Identify which cell holds the provided text, then report its (X, Y) central coordinate. 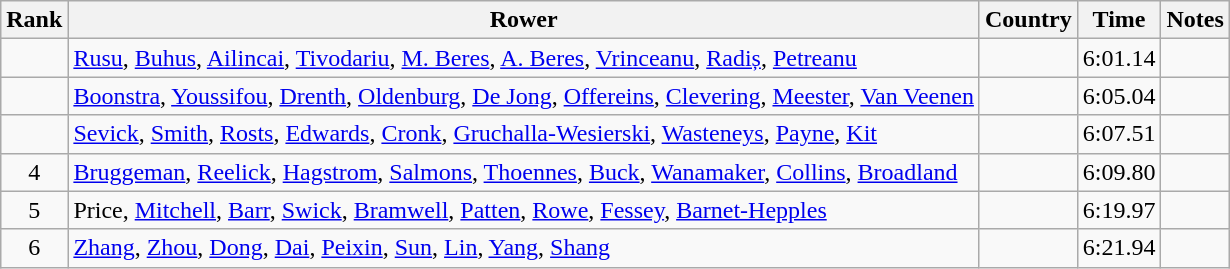
Country (1028, 20)
6:21.94 (1119, 248)
6:07.51 (1119, 134)
4 (34, 172)
Sevick, Smith, Rosts, Edwards, Cronk, Gruchalla-Wesierski, Wasteneys, Payne, Kit (524, 134)
6:19.97 (1119, 210)
6 (34, 248)
Rank (34, 20)
6:09.80 (1119, 172)
6:05.04 (1119, 96)
Time (1119, 20)
5 (34, 210)
Zhang, Zhou, Dong, Dai, Peixin, Sun, Lin, Yang, Shang (524, 248)
Price, Mitchell, Barr, Swick, Bramwell, Patten, Rowe, Fessey, Barnet-Hepples (524, 210)
6:01.14 (1119, 58)
Rower (524, 20)
Boonstra, Youssifou, Drenth, Oldenburg, De Jong, Offereins, Clevering, Meester, Van Veenen (524, 96)
Notes (1195, 20)
Rusu, Buhus, Ailincai, Tivodariu, M. Beres, A. Beres, Vrinceanu, Radiș, Petreanu (524, 58)
Bruggeman, Reelick, Hagstrom, Salmons, Thoennes, Buck, Wanamaker, Collins, Broadland (524, 172)
